Determine the (x, y) coordinate at the center of the cell enclosing the given text.  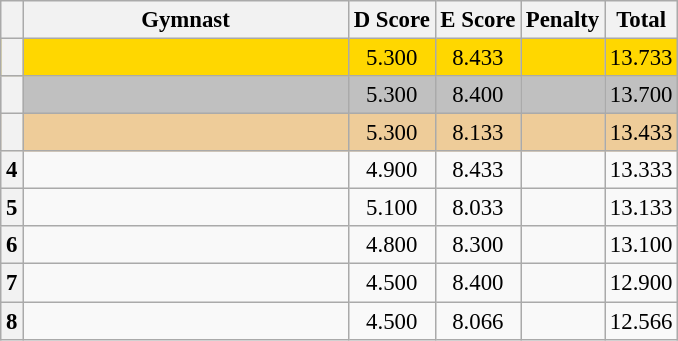
12.566 (642, 321)
13.700 (642, 95)
8.300 (478, 245)
13.333 (642, 170)
Penalty (563, 20)
4.900 (392, 170)
8.066 (478, 321)
5.100 (392, 208)
12.900 (642, 283)
13.133 (642, 208)
E Score (478, 20)
13.433 (642, 133)
Total (642, 20)
13.100 (642, 245)
4 (12, 170)
13.733 (642, 58)
6 (12, 245)
7 (12, 283)
4.800 (392, 245)
5 (12, 208)
Gymnast (186, 20)
8.033 (478, 208)
8.133 (478, 133)
D Score (392, 20)
8 (12, 321)
